Return the [x, y] coordinate for the center point of the cell that contains the specified text.  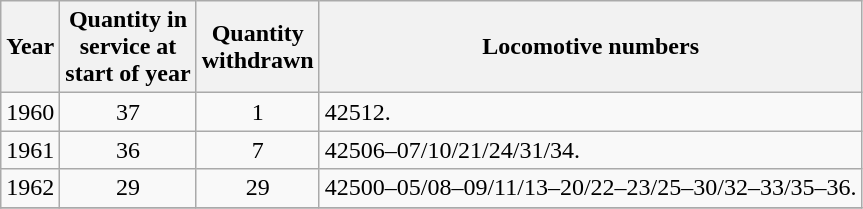
Year [30, 47]
42512. [590, 112]
Quantitywithdrawn [258, 47]
42500–05/08–09/11/13–20/22–23/25–30/32–33/35–36. [590, 188]
Quantity inservice atstart of year [128, 47]
42506–07/10/21/24/31/34. [590, 150]
1960 [30, 112]
1 [258, 112]
1961 [30, 150]
36 [128, 150]
1962 [30, 188]
37 [128, 112]
7 [258, 150]
Locomotive numbers [590, 47]
